Output the (x, y) coordinate of the center of the cell containing the given text.  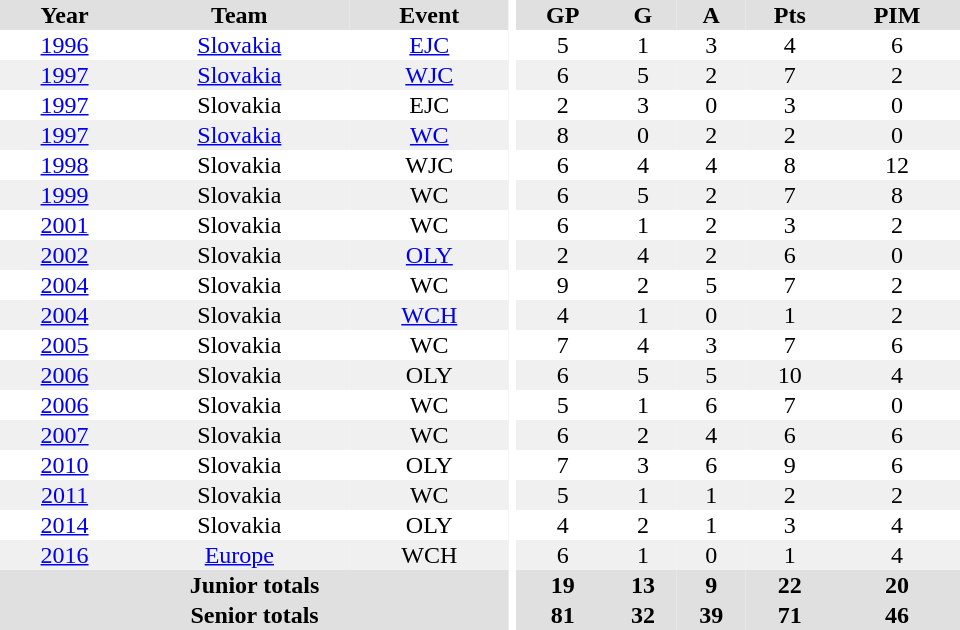
2001 (64, 225)
Event (430, 15)
13 (643, 585)
2005 (64, 345)
10 (790, 375)
Junior totals (254, 585)
2007 (64, 435)
PIM (897, 15)
1998 (64, 165)
2014 (64, 525)
1996 (64, 45)
19 (563, 585)
20 (897, 585)
Europe (239, 555)
Pts (790, 15)
71 (790, 615)
2010 (64, 465)
2011 (64, 495)
Senior totals (254, 615)
39 (711, 615)
2016 (64, 555)
GP (563, 15)
81 (563, 615)
G (643, 15)
46 (897, 615)
1999 (64, 195)
A (711, 15)
Team (239, 15)
32 (643, 615)
Year (64, 15)
22 (790, 585)
2002 (64, 255)
12 (897, 165)
